Capture the cell that displays the provided text and extract its (X, Y) central coordinate. 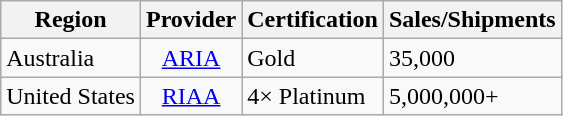
Certification (313, 20)
Sales/Shipments (472, 20)
5,000,000+ (472, 96)
Gold (313, 58)
United States (71, 96)
Provider (190, 20)
RIAA (190, 96)
ARIA (190, 58)
35,000 (472, 58)
4× Platinum (313, 96)
Australia (71, 58)
Region (71, 20)
